Pinpoint the cell where the given text exists, returning its (X, Y) midpoint coordinate. 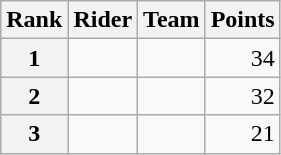
34 (242, 58)
Points (242, 20)
32 (242, 96)
3 (34, 134)
1 (34, 58)
Rider (103, 20)
Rank (34, 20)
Team (172, 20)
21 (242, 134)
2 (34, 96)
